Determine the (x, y) coordinate at the center of the cell enclosing the given text.  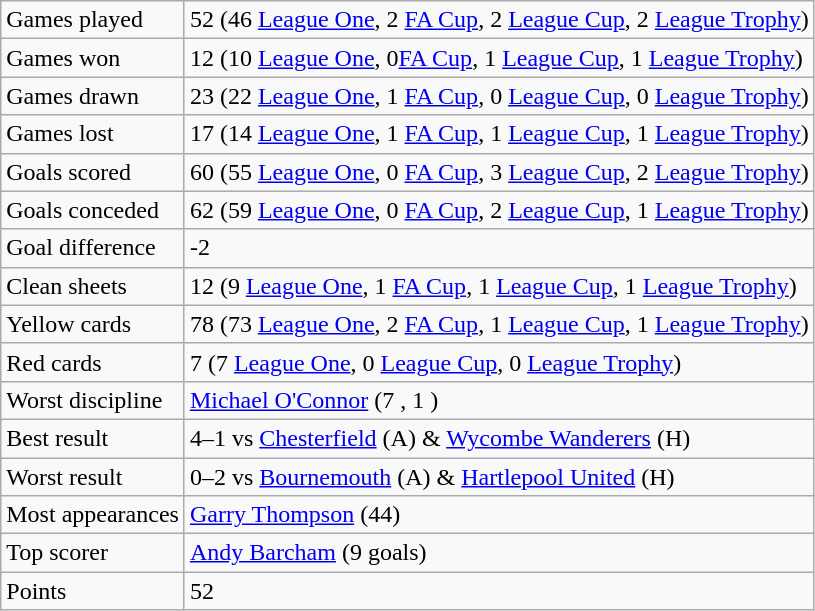
-2 (499, 248)
Most appearances (93, 515)
62 (59 League One, 0 FA Cup, 2 League Cup, 1 League Trophy) (499, 210)
Top scorer (93, 553)
Michael O'Connor (7 , 1 ) (499, 400)
Clean sheets (93, 286)
17 (14 League One, 1 FA Cup, 1 League Cup, 1 League Trophy) (499, 134)
Points (93, 591)
0–2 vs Bournemouth (A) & Hartlepool United (H) (499, 477)
4–1 vs Chesterfield (A) & Wycombe Wanderers (H) (499, 438)
Goal difference (93, 248)
7 (7 League One, 0 League Cup, 0 League Trophy) (499, 362)
12 (9 League One, 1 FA Cup, 1 League Cup, 1 League Trophy) (499, 286)
52 (499, 591)
Red cards (93, 362)
Worst result (93, 477)
Games played (93, 20)
Games drawn (93, 96)
52 (46 League One, 2 FA Cup, 2 League Cup, 2 League Trophy) (499, 20)
Best result (93, 438)
60 (55 League One, 0 FA Cup, 3 League Cup, 2 League Trophy) (499, 172)
Games lost (93, 134)
78 (73 League One, 2 FA Cup, 1 League Cup, 1 League Trophy) (499, 324)
Goals scored (93, 172)
23 (22 League One, 1 FA Cup, 0 League Cup, 0 League Trophy) (499, 96)
Yellow cards (93, 324)
Worst discipline (93, 400)
12 (10 League One, 0FA Cup, 1 League Cup, 1 League Trophy) (499, 58)
Games won (93, 58)
Goals conceded (93, 210)
Andy Barcham (9 goals) (499, 553)
Garry Thompson (44) (499, 515)
